Scan for the cell matching the given text and deliver its [X, Y] coordinate at center. 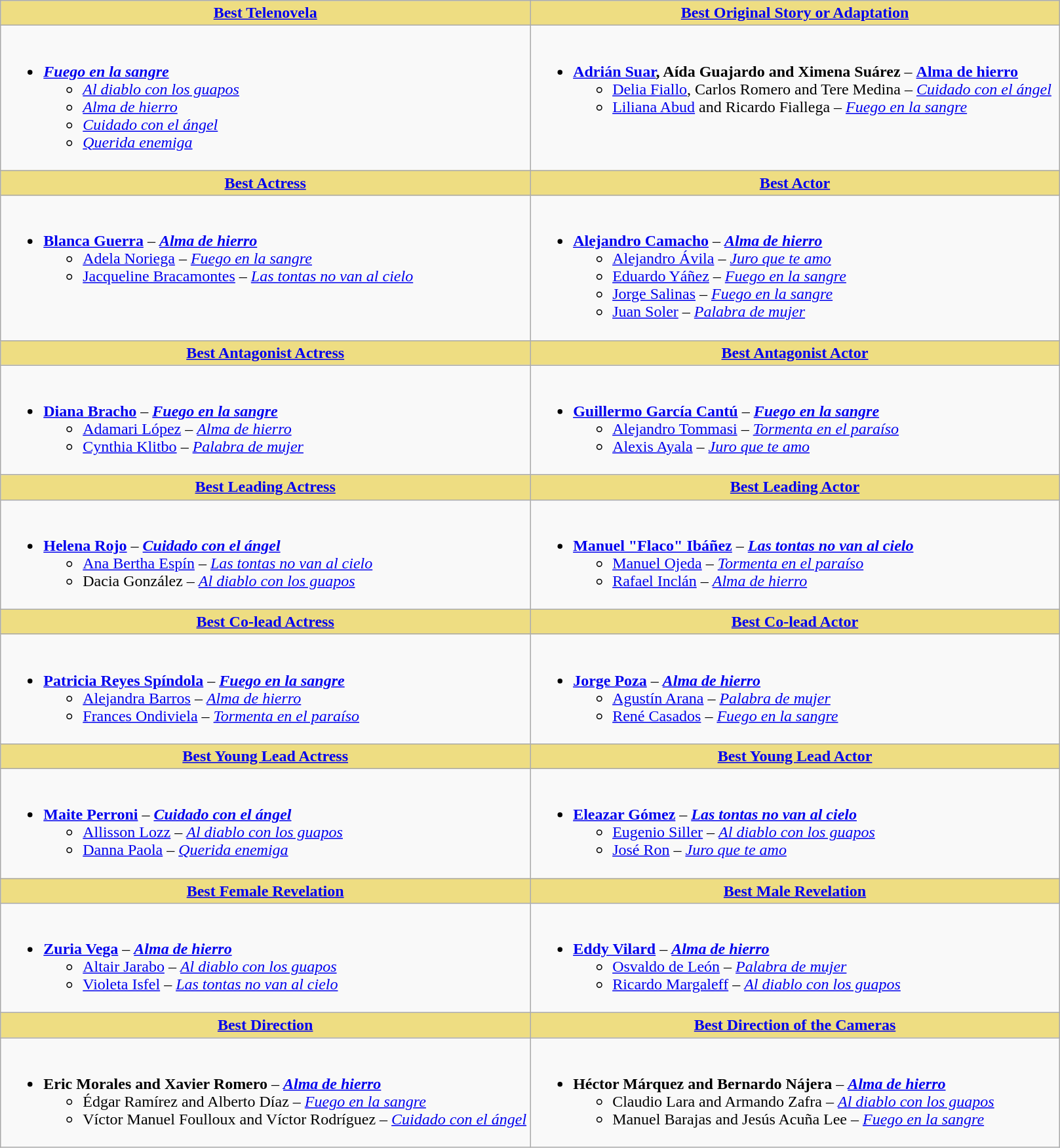
Blanca Guerra – Alma de hierroAdela Noriega – Fuego en la sangreJacqueline Bracamontes – Las tontas no van al cielo [265, 267]
Best Female Revelation [265, 891]
Manuel "Flaco" Ibáñez – Las tontas no van al cieloManuel Ojeda – Tormenta en el paraísoRafael Inclán – Alma de hierro [795, 555]
Best Antagonist Actress [265, 353]
Eddy Vilard – Alma de hierroOsvaldo de León – Palabra de mujerRicardo Margaleff – Al diablo con los guapos [795, 959]
Best Antagonist Actor [795, 353]
Best Co-lead Actor [795, 622]
Guillermo García Cantú – Fuego en la sangreAlejandro Tommasi – Tormenta en el paraísoAlexis Ayala – Juro que te amo [795, 420]
Best Direction [265, 1025]
Best Original Story or Adaptation [795, 13]
Diana Bracho – Fuego en la sangreAdamari López – Alma de hierroCynthia Klitbo – Palabra de mujer [265, 420]
Helena Rojo – Cuidado con el ángelAna Bertha Espín – Las tontas no van al cieloDacia González – Al diablo con los guapos [265, 555]
Best Leading Actress [265, 487]
Best Young Lead Actress [265, 756]
Best Male Revelation [795, 891]
Maite Perroni – Cuidado con el ángelAllisson Lozz – Al diablo con los guaposDanna Paola – Querida enemiga [265, 823]
Best Actor [795, 183]
Best Direction of the Cameras [795, 1025]
Zuria Vega – Alma de hierroAltair Jarabo – Al diablo con los guaposVioleta Isfel – Las tontas no van al cielo [265, 959]
Best Co-lead Actress [265, 622]
Fuego en la sangreAl diablo con los guaposAlma de hierroCuidado con el ángelQuerida enemiga [265, 98]
Eleazar Gómez – Las tontas no van al cieloEugenio Siller – Al diablo con los guaposJosé Ron – Juro que te amo [795, 823]
Jorge Poza – Alma de hierroAgustín Arana – Palabra de mujerRené Casados – Fuego en la sangre [795, 688]
Best Young Lead Actor [795, 756]
Best Actress [265, 183]
Best Leading Actor [795, 487]
Patricia Reyes Spíndola – Fuego en la sangreAlejandra Barros – Alma de hierroFrances Ondiviela – Tormenta en el paraíso [265, 688]
Best Telenovela [265, 13]
